Return the [x, y] coordinate for the center point of the cell that contains the specified text.  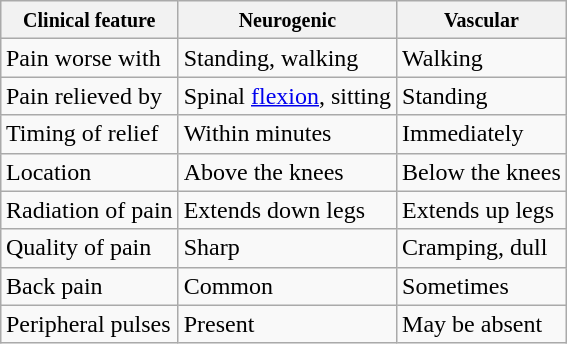
Radiation of pain [89, 210]
Standing, walking [287, 58]
Standing [482, 96]
Common [287, 286]
Location [89, 172]
Sharp [287, 248]
Timing of relief [89, 134]
Pain worse with [89, 58]
Neurogenic [287, 20]
Spinal flexion, sitting [287, 96]
Above the knees [287, 172]
Peripheral pulses [89, 324]
Extends up legs [482, 210]
Back pain [89, 286]
Vascular [482, 20]
Below the knees [482, 172]
Within minutes [287, 134]
Quality of pain [89, 248]
Pain relieved by [89, 96]
Cramping, dull [482, 248]
Walking [482, 58]
Extends down legs [287, 210]
Immediately [482, 134]
Sometimes [482, 286]
Present [287, 324]
May be absent [482, 324]
Clinical feature [89, 20]
